Capture the cell that displays the provided text and extract its (x, y) central coordinate. 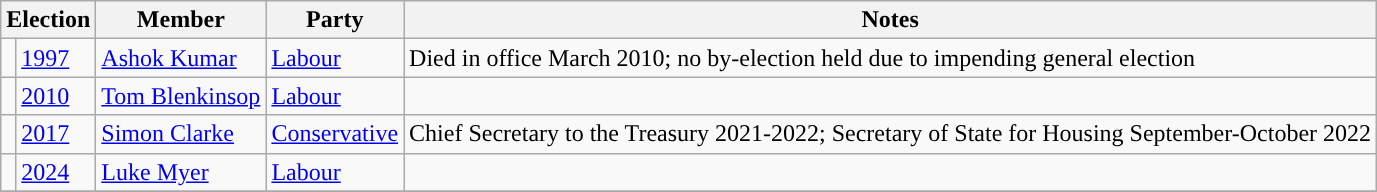
Died in office March 2010; no by-election held due to impending general election (890, 58)
Member (181, 20)
2010 (56, 96)
Ashok Kumar (181, 58)
Conservative (335, 134)
Notes (890, 20)
2024 (56, 172)
Luke Myer (181, 172)
Party (335, 20)
2017 (56, 134)
Chief Secretary to the Treasury 2021-2022; Secretary of State for Housing September-October 2022 (890, 134)
1997 (56, 58)
Simon Clarke (181, 134)
Tom Blenkinsop (181, 96)
Election (48, 20)
